Locate the cell with the specified text and output its (X, Y) center coordinate. 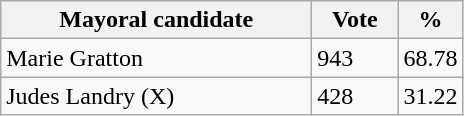
428 (355, 96)
Judes Landry (X) (156, 96)
Vote (355, 20)
31.22 (430, 96)
943 (355, 58)
% (430, 20)
Mayoral candidate (156, 20)
68.78 (430, 58)
Marie Gratton (156, 58)
